Pinpoint the cell where the given text exists, returning its (x, y) midpoint coordinate. 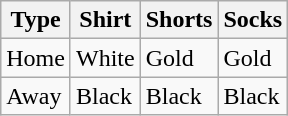
Away (36, 96)
Shirt (105, 20)
Type (36, 20)
Socks (253, 20)
Home (36, 58)
Shorts (179, 20)
White (105, 58)
